Capture the cell that displays the provided text and extract its (x, y) central coordinate. 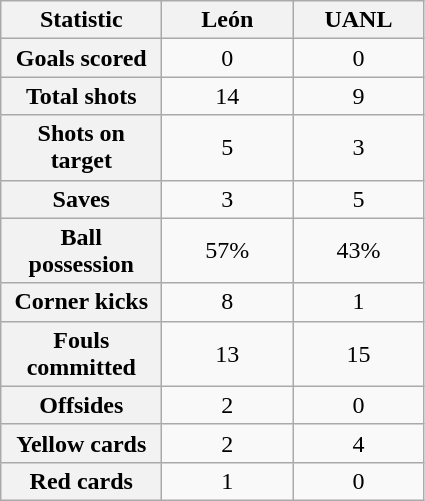
9 (358, 96)
Corner kicks (82, 302)
UANL (358, 20)
13 (228, 354)
Statistic (82, 20)
8 (228, 302)
Ball possession (82, 250)
Offsides (82, 405)
15 (358, 354)
Goals scored (82, 58)
Yellow cards (82, 443)
Total shots (82, 96)
Shots on target (82, 148)
14 (228, 96)
57% (228, 250)
4 (358, 443)
Red cards (82, 481)
43% (358, 250)
León (228, 20)
Saves (82, 199)
Fouls committed (82, 354)
